Provide the (x, y) coordinate of the cell's center where the given text is located.  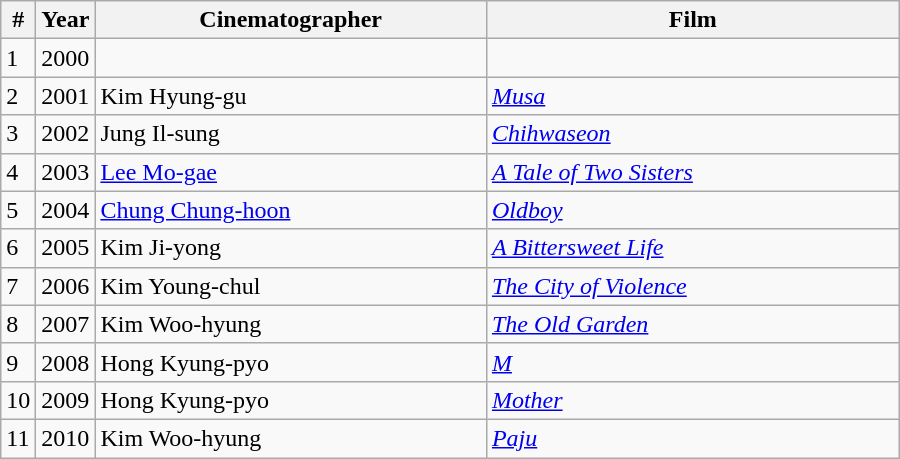
2007 (66, 324)
2003 (66, 172)
2010 (66, 438)
2000 (66, 58)
2006 (66, 286)
Oldboy (692, 210)
11 (18, 438)
The Old Garden (692, 324)
2009 (66, 400)
2002 (66, 134)
2001 (66, 96)
Lee Mo-gae (291, 172)
2 (18, 96)
Mother (692, 400)
Chung Chung-hoon (291, 210)
10 (18, 400)
Cinematographer (291, 20)
M (692, 362)
A Bittersweet Life (692, 248)
6 (18, 248)
Jung Il-sung (291, 134)
2008 (66, 362)
Chihwaseon (692, 134)
1 (18, 58)
2004 (66, 210)
Paju (692, 438)
Kim Ji-yong (291, 248)
Film (692, 20)
8 (18, 324)
# (18, 20)
Musa (692, 96)
Kim Hyung-gu (291, 96)
Year (66, 20)
3 (18, 134)
The City of Violence (692, 286)
7 (18, 286)
A Tale of Two Sisters (692, 172)
5 (18, 210)
2005 (66, 248)
Kim Young-chul (291, 286)
9 (18, 362)
4 (18, 172)
